Return the [X, Y] coordinate for the center point of the cell that contains the specified text.  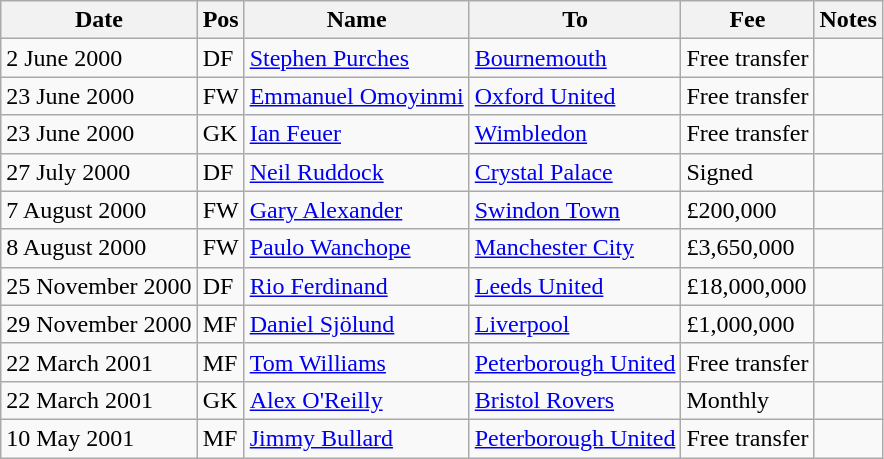
25 November 2000 [99, 286]
Neil Ruddock [356, 172]
29 November 2000 [99, 324]
Signed [748, 172]
Pos [220, 20]
Oxford United [575, 96]
Bournemouth [575, 58]
Bristol Rovers [575, 400]
10 May 2001 [99, 438]
Paulo Wanchope [356, 248]
Name [356, 20]
To [575, 20]
£3,650,000 [748, 248]
Wimbledon [575, 134]
£18,000,000 [748, 286]
Date [99, 20]
£1,000,000 [748, 324]
Jimmy Bullard [356, 438]
Rio Ferdinand [356, 286]
Alex O'Reilly [356, 400]
27 July 2000 [99, 172]
2 June 2000 [99, 58]
Tom Williams [356, 362]
Leeds United [575, 286]
7 August 2000 [99, 210]
Swindon Town [575, 210]
Fee [748, 20]
Notes [848, 20]
£200,000 [748, 210]
Crystal Palace [575, 172]
Manchester City [575, 248]
Monthly [748, 400]
Liverpool [575, 324]
8 August 2000 [99, 248]
Stephen Purches [356, 58]
Emmanuel Omoyinmi [356, 96]
Ian Feuer [356, 134]
Daniel Sjölund [356, 324]
Gary Alexander [356, 210]
